Output the [x, y] coordinate of the center of the cell containing the given text.  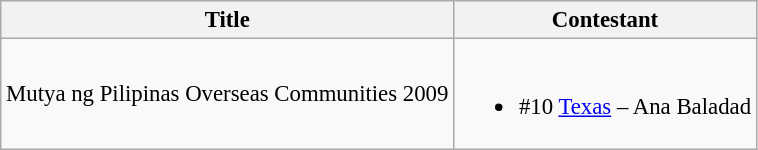
Title [228, 20]
#10 Texas – Ana Baladad [606, 94]
Contestant [606, 20]
Mutya ng Pilipinas Overseas Communities 2009 [228, 94]
